Find where the given text appears and provide that cell's center as [x, y] coordinate. 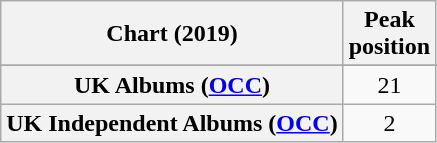
UK Albums (OCC) [172, 85]
21 [389, 85]
UK Independent Albums (OCC) [172, 123]
2 [389, 123]
Peakposition [389, 34]
Chart (2019) [172, 34]
